Output the (X, Y) coordinate of the center of the cell containing the given text.  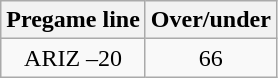
Pregame line (74, 20)
ARIZ –20 (74, 58)
Over/under (210, 20)
66 (210, 58)
